Locate the cell with the specified text and output its [X, Y] center coordinate. 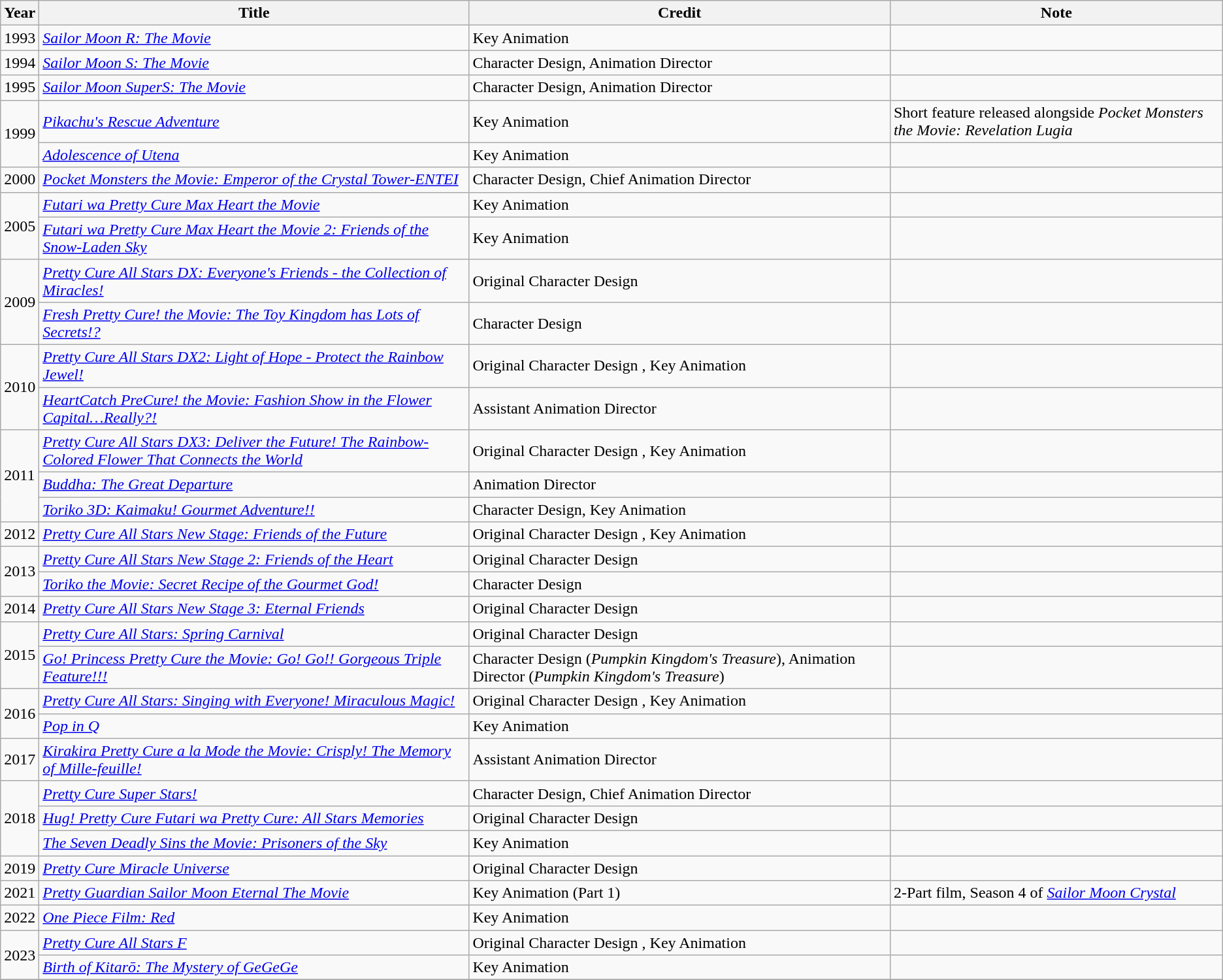
Pretty Cure All Stars: Spring Carnival [254, 634]
2019 [20, 868]
Character Design, Key Animation [679, 510]
Pretty Cure All Stars New Stage 3: Eternal Friends [254, 609]
2009 [20, 302]
2010 [20, 387]
Sailor Moon R: The Movie [254, 38]
Pikachu's Rescue Adventure [254, 122]
Pretty Cure All Stars DX3: Deliver the Future! The Rainbow-Colored Flower That Connects the World [254, 451]
Futari wa Pretty Cure Max Heart the Movie [254, 204]
2017 [20, 759]
Pretty Cure All Stars DX2: Light of Hope - Protect the Rainbow Jewel! [254, 366]
Birth of Kitarō: The Mystery of GeGeGe [254, 968]
The Seven Deadly Sins the Movie: Prisoners of the Sky [254, 843]
Pretty Cure All Stars DX: Everyone's Friends - the Collection of Miracles! [254, 281]
2012 [20, 534]
Adolescence of Utena [254, 155]
Hug! Pretty Cure Futari wa Pretty Cure: All Stars Memories [254, 818]
Note [1056, 13]
2021 [20, 893]
HeartCatch PreCure! the Movie: Fashion Show in the Flower Capital…Really?! [254, 408]
1994 [20, 63]
Pretty Cure All Stars F [254, 943]
Futari wa Pretty Cure Max Heart the Movie 2: Friends of the Snow-Laden Sky [254, 238]
2000 [20, 180]
Kirakira Pretty Cure a la Mode the Movie: Crisply! The Memory of Mille-feuille! [254, 759]
Fresh Pretty Cure! the Movie: The Toy Kingdom has Lots of Secrets!? [254, 323]
2023 [20, 955]
1995 [20, 88]
2005 [20, 226]
2011 [20, 476]
Animation Director [679, 485]
Character Design (Pumpkin Kingdom's Treasure), Animation Director (Pumpkin Kingdom's Treasure) [679, 668]
Sailor Moon S: The Movie [254, 63]
Pretty Cure Super Stars! [254, 793]
2014 [20, 609]
Buddha: The Great Departure [254, 485]
Year [20, 13]
Credit [679, 13]
2018 [20, 818]
2-Part film, Season 4 of Sailor Moon Crystal [1056, 893]
Pretty Cure All Stars New Stage 2: Friends of the Heart [254, 559]
Pop in Q [254, 726]
1993 [20, 38]
Pretty Cure All Stars: Singing with Everyone! Miraculous Magic! [254, 701]
1999 [20, 133]
Go! Princess Pretty Cure the Movie: Go! Go!! Gorgeous Triple Feature!!! [254, 668]
2022 [20, 918]
Pretty Guardian Sailor Moon Eternal The Movie [254, 893]
Toriko 3D: Kaimaku! Gourmet Adventure!! [254, 510]
One Piece Film: Red [254, 918]
Pocket Monsters the Movie: Emperor of the Crystal Tower-ENTEI [254, 180]
2016 [20, 713]
Short feature released alongside Pocket Monsters the Movie: Revelation Lugia [1056, 122]
Toriko the Movie: Secret Recipe of the Gourmet God! [254, 584]
2013 [20, 572]
Title [254, 13]
Pretty Cure All Stars New Stage: Friends of the Future [254, 534]
Key Animation (Part 1) [679, 893]
Sailor Moon SuperS: The Movie [254, 88]
2015 [20, 655]
Pretty Cure Miracle Universe [254, 868]
